Return (X, Y) of the center of cell containing provided text 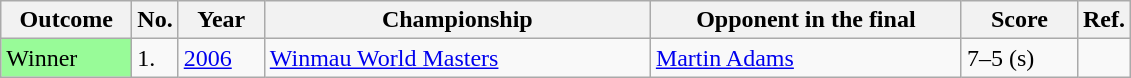
Winmau World Masters (457, 58)
1. (155, 58)
2006 (221, 58)
Martin Adams (806, 58)
Year (221, 20)
Winner (66, 58)
7–5 (s) (1019, 58)
No. (155, 20)
Score (1019, 20)
Championship (457, 20)
Opponent in the final (806, 20)
Ref. (1104, 20)
Outcome (66, 20)
